From the cell containing the given text, extract its center point as (x, y) coordinate. 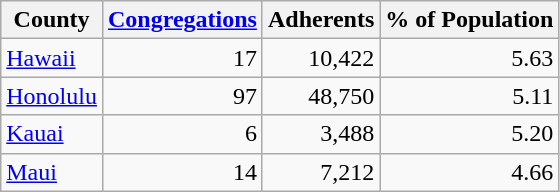
Honolulu (52, 96)
% of Population (470, 20)
5.11 (470, 96)
Adherents (320, 20)
17 (182, 58)
Kauai (52, 134)
14 (182, 172)
Maui (52, 172)
3,488 (320, 134)
6 (182, 134)
Hawaii (52, 58)
County (52, 20)
Congregations (182, 20)
7,212 (320, 172)
5.63 (470, 58)
48,750 (320, 96)
97 (182, 96)
5.20 (470, 134)
4.66 (470, 172)
10,422 (320, 58)
